Identify which cell holds the provided text, then report its (x, y) central coordinate. 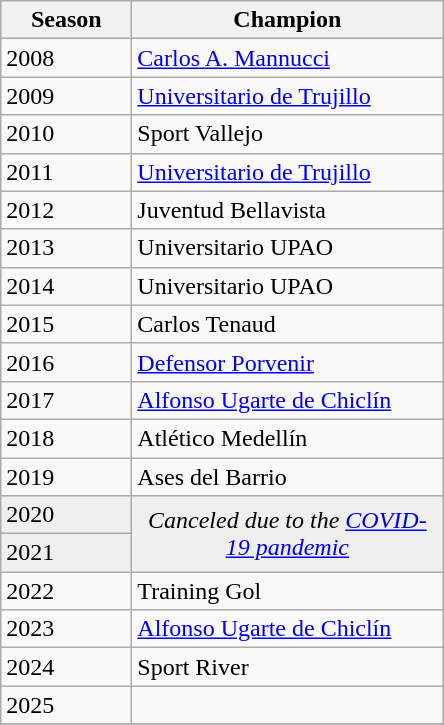
Canceled due to the COVID-19 pandemic (288, 534)
2024 (66, 667)
2014 (66, 286)
2011 (66, 172)
2013 (66, 248)
Carlos Tenaud (288, 324)
2018 (66, 438)
Champion (288, 20)
Ases del Barrio (288, 477)
2015 (66, 324)
2021 (66, 553)
Season (66, 20)
2025 (66, 705)
2010 (66, 134)
2008 (66, 58)
2023 (66, 629)
2016 (66, 362)
Atlético Medellín (288, 438)
2019 (66, 477)
2022 (66, 591)
2012 (66, 210)
Juventud Bellavista (288, 210)
Sport Vallejo (288, 134)
2017 (66, 400)
Defensor Porvenir (288, 362)
2009 (66, 96)
Carlos A. Mannucci (288, 58)
2020 (66, 515)
Sport River (288, 667)
Training Gol (288, 591)
